Provide the [X, Y] coordinate of the cell's center where the given text is located.  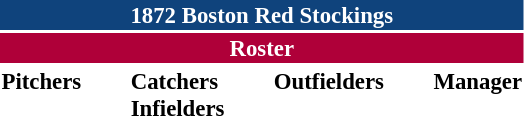
1872 Boston Red Stockings [262, 15]
Roster [262, 48]
